Provide the [x, y] coordinate of the cell's center where the given text is located.  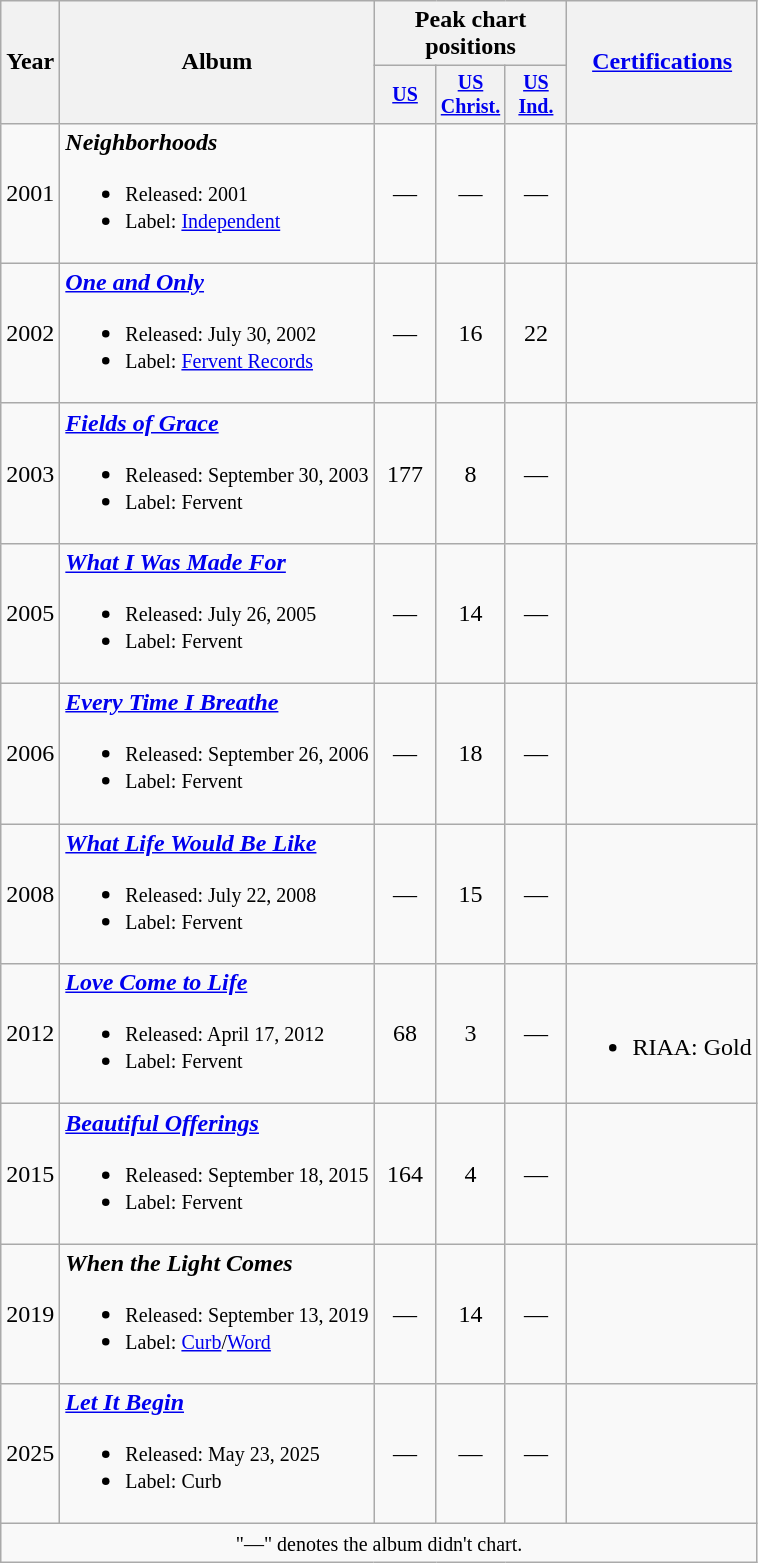
What Life Would Be LikeReleased: July 22, 2008Label: Fervent [217, 894]
Album [217, 62]
68 [405, 1034]
2019 [30, 1314]
What I Was Made ForReleased: July 26, 2005Label: Fervent [217, 613]
22 [536, 333]
18 [470, 754]
2002 [30, 333]
USChrist. [470, 94]
2006 [30, 754]
16 [470, 333]
2015 [30, 1174]
Year [30, 62]
US [405, 94]
3 [470, 1034]
164 [405, 1174]
Love Come to LifeReleased: April 17, 2012Label: Fervent [217, 1034]
Fields of GraceReleased: September 30, 2003Label: Fervent [217, 473]
"—" denotes the album didn't chart. [380, 1543]
2012 [30, 1034]
RIAA: Gold [662, 1034]
NeighborhoodsReleased: 2001Label: Independent [217, 193]
2005 [30, 613]
Certifications [662, 62]
One and OnlyReleased: July 30, 2002Label: Fervent Records [217, 333]
Peak chart positions [470, 34]
USInd. [536, 94]
8 [470, 473]
2025 [30, 1454]
15 [470, 894]
177 [405, 473]
2001 [30, 193]
Every Time I BreatheReleased: September 26, 2006Label: Fervent [217, 754]
Let It BeginReleased: May 23, 2025Label: Curb [217, 1454]
4 [470, 1174]
Beautiful OfferingsReleased: September 18, 2015Label: Fervent [217, 1174]
2003 [30, 473]
2008 [30, 894]
When the Light ComesReleased: September 13, 2019Label: Curb/Word [217, 1314]
